Search for the cell housing the specified text and yield its (X, Y) center coordinate. 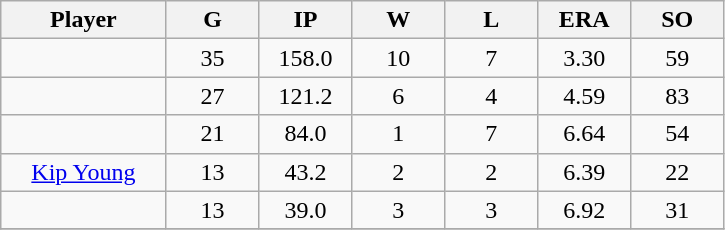
G (212, 20)
39.0 (306, 210)
121.2 (306, 96)
35 (212, 58)
84.0 (306, 134)
6.92 (584, 210)
21 (212, 134)
10 (398, 58)
6.39 (584, 172)
Kip Young (84, 172)
IP (306, 20)
4 (492, 96)
22 (678, 172)
158.0 (306, 58)
L (492, 20)
43.2 (306, 172)
83 (678, 96)
3.30 (584, 58)
Player (84, 20)
W (398, 20)
31 (678, 210)
6.64 (584, 134)
54 (678, 134)
SO (678, 20)
ERA (584, 20)
27 (212, 96)
4.59 (584, 96)
6 (398, 96)
59 (678, 58)
1 (398, 134)
